For the text-containing cell, return its midpoint in [X, Y] coordinate format. 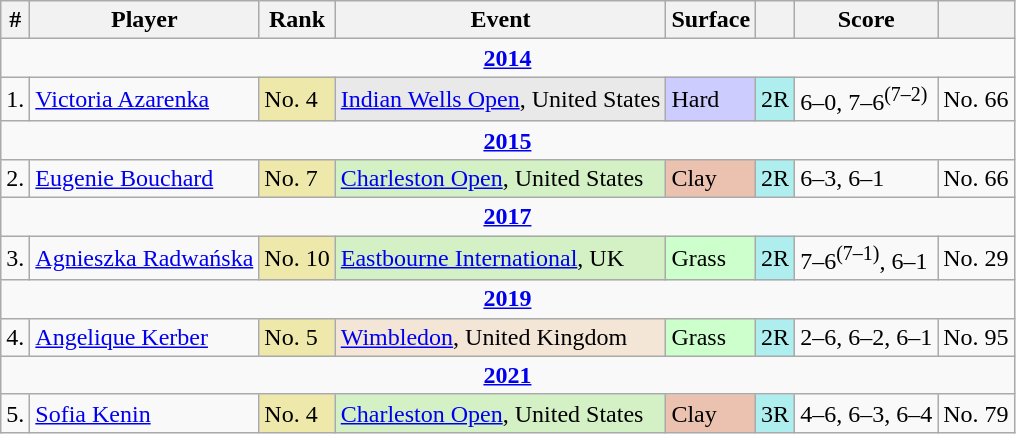
6–3, 6–1 [866, 178]
No. 5 [297, 337]
Event [500, 20]
7–6(7–1), 6–1 [866, 258]
4. [16, 337]
2. [16, 178]
Victoria Azarenka [144, 100]
Player [144, 20]
# [16, 20]
No. 29 [976, 258]
Eugenie Bouchard [144, 178]
Wimbledon, United Kingdom [500, 337]
Surface [711, 20]
4–6, 6–3, 6–4 [866, 413]
2015 [508, 140]
No. 10 [297, 258]
Agnieszka Radwańska [144, 258]
Angelique Kerber [144, 337]
Indian Wells Open, United States [500, 100]
No. 95 [976, 337]
6–0, 7–6(7–2) [866, 100]
Hard [711, 100]
1. [16, 100]
Eastbourne International, UK [500, 258]
Score [866, 20]
2–6, 6–2, 6–1 [866, 337]
2019 [508, 299]
5. [16, 413]
2014 [508, 58]
2021 [508, 375]
3R [776, 413]
3. [16, 258]
Rank [297, 20]
2017 [508, 217]
No. 79 [976, 413]
No. 7 [297, 178]
Sofia Kenin [144, 413]
